Return the [x, y] coordinate for the center point of the cell that contains the specified text.  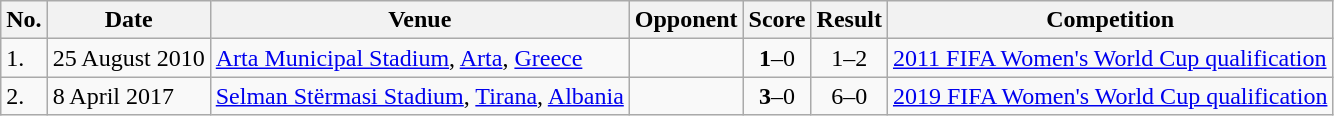
6–0 [849, 96]
1–0 [777, 58]
Venue [420, 20]
2019 FIFA Women's World Cup qualification [1110, 96]
Opponent [686, 20]
Score [777, 20]
8 April 2017 [128, 96]
Date [128, 20]
Arta Municipal Stadium, Arta, Greece [420, 58]
25 August 2010 [128, 58]
No. [24, 20]
2. [24, 96]
Selman Stërmasi Stadium, Tirana, Albania [420, 96]
Result [849, 20]
1. [24, 58]
3–0 [777, 96]
Competition [1110, 20]
2011 FIFA Women's World Cup qualification [1110, 58]
1–2 [849, 58]
